Return the (X, Y) coordinate for the center point of the cell that contains the specified text.  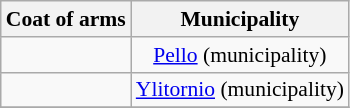
Pello (municipality) (240, 55)
Ylitornio (municipality) (240, 90)
Coat of arms (66, 19)
Municipality (240, 19)
